Extract the [X, Y] coordinate from the center of the cell holding the provided text.  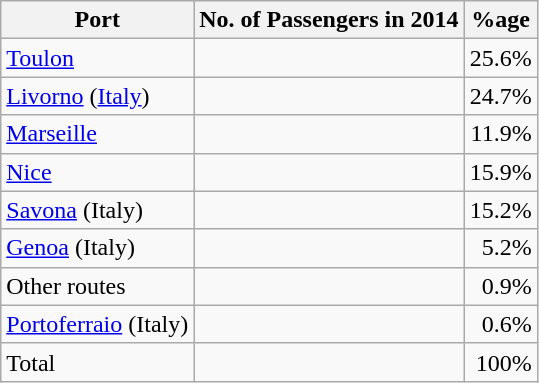
0.6% [500, 324]
24.7% [500, 96]
5.2% [500, 248]
0.9% [500, 286]
11.9% [500, 134]
Other routes [98, 286]
Portoferraio (Italy) [98, 324]
Savona (Italy) [98, 210]
No. of Passengers in 2014 [329, 20]
Total [98, 362]
Livorno (Italy) [98, 96]
Port [98, 20]
Marseille [98, 134]
25.6% [500, 58]
Genoa (Italy) [98, 248]
Toulon [98, 58]
%age [500, 20]
Nice [98, 172]
15.2% [500, 210]
100% [500, 362]
15.9% [500, 172]
